Return the (X, Y) coordinate for the center point of the cell that contains the specified text.  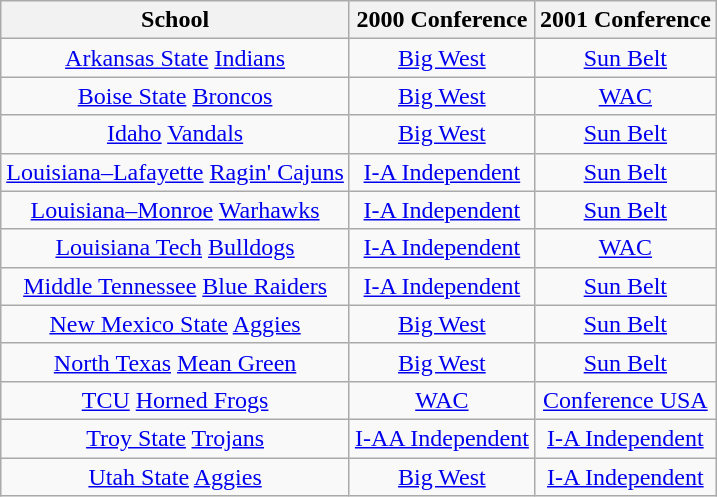
TCU Horned Frogs (176, 400)
Boise State Broncos (176, 96)
Louisiana–Lafayette Ragin' Cajuns (176, 172)
Troy State Trojans (176, 438)
North Texas Mean Green (176, 362)
Louisiana–Monroe Warhawks (176, 210)
Arkansas State Indians (176, 58)
Idaho Vandals (176, 134)
School (176, 20)
2001 Conference (625, 20)
Utah State Aggies (176, 477)
Conference USA (625, 400)
2000 Conference (442, 20)
Middle Tennessee Blue Raiders (176, 286)
I-AA Independent (442, 438)
New Mexico State Aggies (176, 324)
Louisiana Tech Bulldogs (176, 248)
